Detect which cell encompasses the target text, then output its (X, Y) center coordinate. 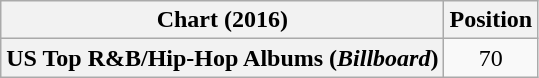
Chart (2016) (222, 20)
Position (491, 20)
US Top R&B/Hip-Hop Albums (Billboard) (222, 58)
70 (491, 58)
